Return the (X, Y) coordinate for the center point of the cell that contains the specified text.  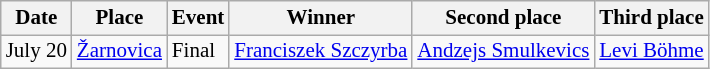
Winner (320, 18)
Place (120, 18)
Žarnovica (120, 52)
Andzejs Smulkevics (503, 52)
July 20 (36, 52)
Final (198, 52)
Date (36, 18)
Levi Böhme (651, 52)
Third place (651, 18)
Second place (503, 18)
Event (198, 18)
Franciszek Szczyrba (320, 52)
